Provide the [X, Y] coordinate of the cell's center where the given text is located.  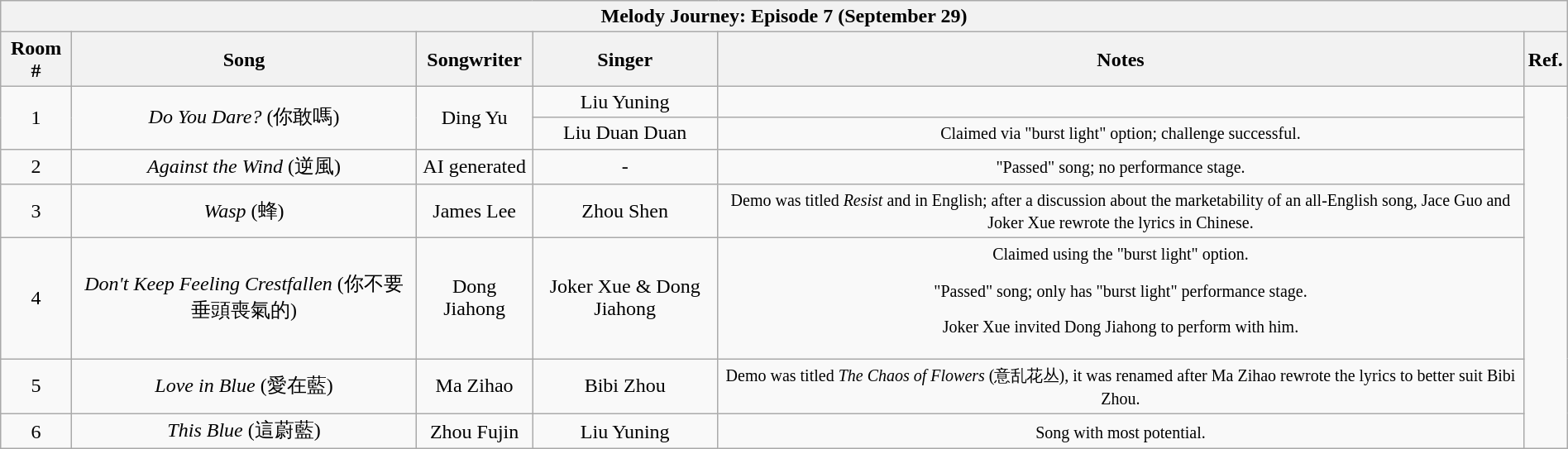
This Blue (這蔚藍) [243, 432]
Liu Duan Duan [625, 133]
Notes [1121, 60]
3 [36, 212]
1 [36, 117]
Do You Dare? (你敢嗎) [243, 117]
Ma Zihao [475, 387]
Dong Jiahong [475, 299]
- [625, 167]
Songwriter [475, 60]
Claimed using the "burst light" option."Passed" song; only has "burst light" performance stage.Joker Xue invited Dong Jiahong to perform with him. [1121, 299]
Wasp (蜂) [243, 212]
"Passed" song; no performance stage. [1121, 167]
Demo was titled The Chaos of Flowers (意乱花丛), it was renamed after Ma Zihao rewrote the lyrics to better suit Bibi Zhou. [1121, 387]
6 [36, 432]
Zhou Fujin [475, 432]
Zhou Shen [625, 212]
2 [36, 167]
AI generated [475, 167]
Song with most potential. [1121, 432]
Against the Wind (逆風) [243, 167]
5 [36, 387]
Room # [36, 60]
Bibi Zhou [625, 387]
Love in Blue (愛在藍) [243, 387]
4 [36, 299]
James Lee [475, 212]
Melody Journey: Episode 7 (September 29) [784, 17]
Singer [625, 60]
Ding Yu [475, 117]
Claimed via "burst light" option; challenge successful. [1121, 133]
Song [243, 60]
Joker Xue & Dong Jiahong [625, 299]
Ref. [1545, 60]
Don't Keep Feeling Crestfallen (你不要垂頭喪氣的) [243, 299]
